Search for the cell housing the specified text and yield its (x, y) center coordinate. 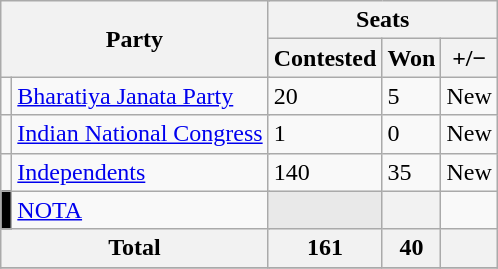
140 (325, 172)
0 (412, 134)
35 (412, 172)
Total (134, 248)
Won (412, 58)
Indian National Congress (140, 134)
20 (325, 96)
40 (412, 248)
+/− (469, 58)
Seats (382, 20)
Independents (140, 172)
Contested (325, 58)
NOTA (140, 210)
161 (325, 248)
5 (412, 96)
Bharatiya Janata Party (140, 96)
1 (325, 134)
Party (134, 39)
